Output the [x, y] coordinate of the center of the cell containing the given text.  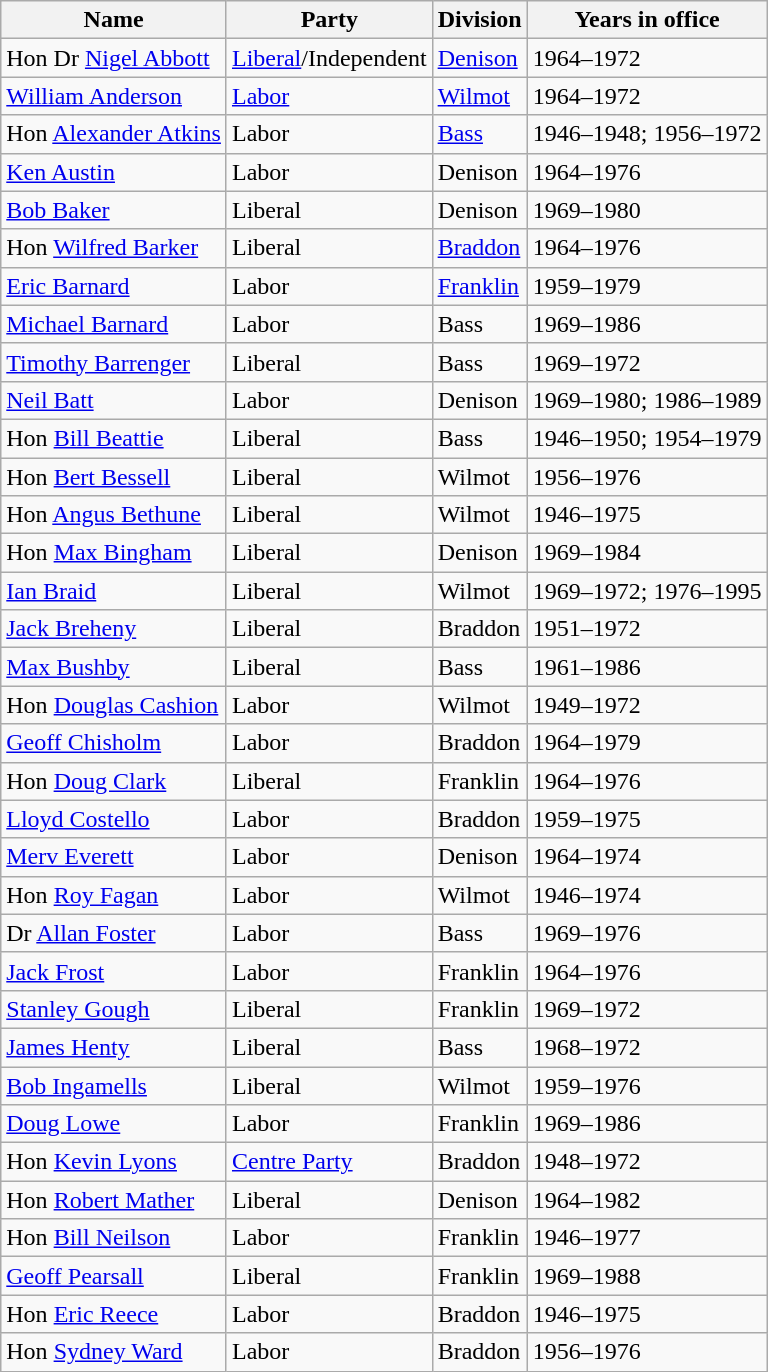
Liberal/Independent [329, 58]
1969–1984 [647, 553]
Hon Bill Beattie [114, 438]
1946–1950; 1954–1979 [647, 438]
Hon Angus Bethune [114, 515]
Ken Austin [114, 172]
Party [329, 20]
Hon Wilfred Barker [114, 248]
Bob Baker [114, 210]
Years in office [647, 20]
1969–1988 [647, 1276]
Hon Douglas Cashion [114, 705]
1959–1979 [647, 286]
Eric Barnard [114, 286]
William Anderson [114, 96]
Hon Alexander Atkins [114, 134]
1969–1972; 1976–1995 [647, 591]
1959–1976 [647, 1085]
Neil Batt [114, 400]
Centre Party [329, 1162]
Hon Dr Nigel Abbott [114, 58]
1959–1975 [647, 819]
Max Bushby [114, 667]
1964–1982 [647, 1200]
1949–1972 [647, 705]
Hon Bill Neilson [114, 1238]
Stanley Gough [114, 1009]
1964–1979 [647, 743]
Hon Robert Mather [114, 1200]
Jack Breheny [114, 629]
Hon Bert Bessell [114, 477]
1946–1977 [647, 1238]
Lloyd Costello [114, 819]
1946–1974 [647, 895]
Hon Doug Clark [114, 781]
Geoff Pearsall [114, 1276]
Jack Frost [114, 971]
Hon Max Bingham [114, 553]
1946–1948; 1956–1972 [647, 134]
Bob Ingamells [114, 1085]
Name [114, 20]
1961–1986 [647, 667]
1964–1974 [647, 857]
Michael Barnard [114, 324]
Geoff Chisholm [114, 743]
Merv Everett [114, 857]
Timothy Barrenger [114, 362]
Division [480, 20]
1951–1972 [647, 629]
Dr Allan Foster [114, 933]
1969–1976 [647, 933]
Ian Braid [114, 591]
James Henty [114, 1047]
Hon Eric Reece [114, 1314]
1969–1980 [647, 210]
Hon Roy Fagan [114, 895]
1948–1972 [647, 1162]
1968–1972 [647, 1047]
Hon Kevin Lyons [114, 1162]
Doug Lowe [114, 1124]
1969–1980; 1986–1989 [647, 400]
Hon Sydney Ward [114, 1352]
